Identify which cell holds the provided text, then report its (x, y) central coordinate. 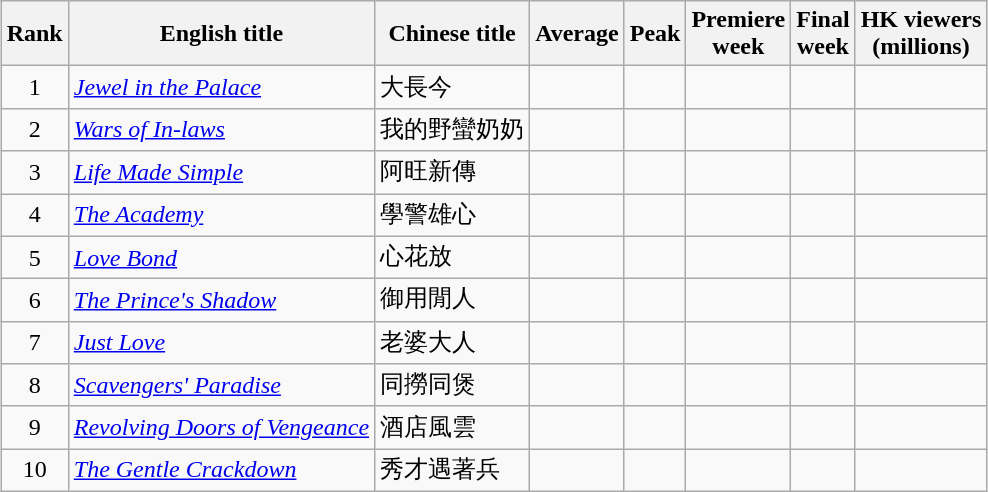
6 (34, 300)
The Academy (221, 216)
The Prince's Shadow (221, 300)
English title (221, 34)
Wars of In-laws (221, 130)
2 (34, 130)
Peak (655, 34)
酒店風雲 (452, 428)
同撈同煲 (452, 386)
Scavengers' Paradise (221, 386)
10 (34, 470)
Just Love (221, 342)
Jewel in the Palace (221, 88)
老婆大人 (452, 342)
阿旺新傳 (452, 172)
我的野蠻奶奶 (452, 130)
9 (34, 428)
Rank (34, 34)
心花放 (452, 258)
秀才遇著兵 (452, 470)
3 (34, 172)
4 (34, 216)
5 (34, 258)
HK viewers(millions) (921, 34)
Revolving Doors of Vengeance (221, 428)
Life Made Simple (221, 172)
Premiereweek (738, 34)
學警雄心 (452, 216)
8 (34, 386)
Love Bond (221, 258)
The Gentle Crackdown (221, 470)
Average (578, 34)
7 (34, 342)
御用閒人 (452, 300)
1 (34, 88)
Finalweek (823, 34)
Chinese title (452, 34)
大長今 (452, 88)
